For the text-containing cell, return its midpoint in (X, Y) coordinate format. 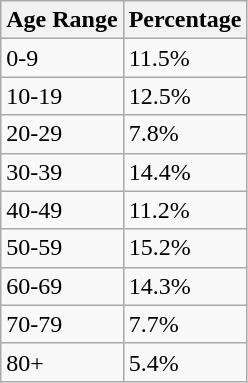
40-49 (62, 210)
20-29 (62, 134)
14.3% (185, 286)
Age Range (62, 20)
30-39 (62, 172)
7.7% (185, 324)
70-79 (62, 324)
80+ (62, 362)
5.4% (185, 362)
7.8% (185, 134)
14.4% (185, 172)
15.2% (185, 248)
Percentage (185, 20)
12.5% (185, 96)
60-69 (62, 286)
10-19 (62, 96)
0-9 (62, 58)
50-59 (62, 248)
11.2% (185, 210)
11.5% (185, 58)
